Return the [X, Y] coordinate for the center point of the cell that contains the specified text.  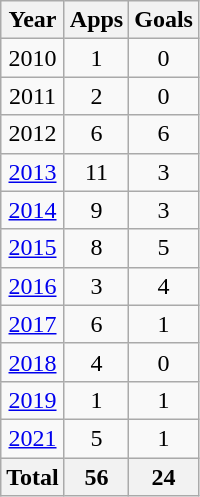
8 [96, 248]
Goals [164, 20]
56 [96, 477]
2015 [33, 248]
Apps [96, 20]
2014 [33, 210]
2019 [33, 400]
Year [33, 20]
2017 [33, 324]
2016 [33, 286]
2 [96, 96]
9 [96, 210]
2012 [33, 134]
2018 [33, 362]
11 [96, 172]
24 [164, 477]
2011 [33, 96]
2010 [33, 58]
2013 [33, 172]
Total [33, 477]
2021 [33, 438]
